Find where the given text appears and provide that cell's center as [X, Y] coordinate. 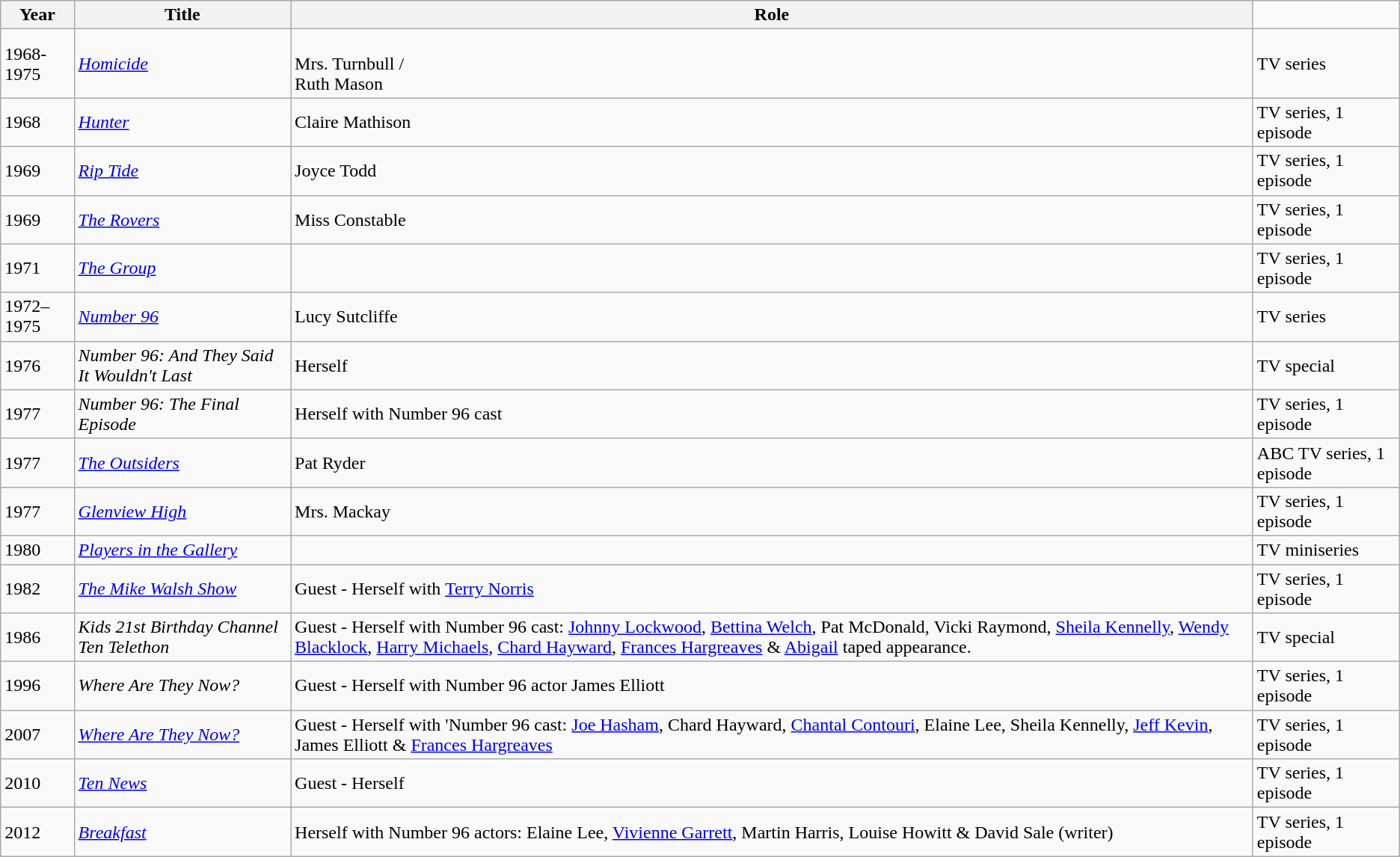
1976 [37, 365]
Guest - Herself [772, 784]
Number 96: And They Said It Wouldn't Last [182, 365]
Number 96 [182, 317]
Miss Constable [772, 220]
Hunter [182, 123]
Breakfast [182, 832]
The Mike Walsh Show [182, 588]
Joyce Todd [772, 171]
Players in the Gallery [182, 550]
Ten News [182, 784]
1972–1975 [37, 317]
The Outsiders [182, 462]
1980 [37, 550]
Title [182, 15]
Rip Tide [182, 171]
1968-1975 [37, 64]
Pat Ryder [772, 462]
Number 96: The Final Episode [182, 414]
2012 [37, 832]
The Rovers [182, 220]
Herself [772, 365]
Mrs. Turnbull /Ruth Mason [772, 64]
Herself with Number 96 cast [772, 414]
1986 [37, 637]
Homicide [182, 64]
Lucy Sutcliffe [772, 317]
Guest - Herself with Number 96 actor James Elliott [772, 686]
ABC TV series, 1 episode [1326, 462]
Herself with Number 96 actors: Elaine Lee, Vivienne Garrett, Martin Harris, Louise Howitt & David Sale (writer) [772, 832]
1971 [37, 268]
Glenview High [182, 512]
1982 [37, 588]
Year [37, 15]
Role [772, 15]
Guest - Herself with Terry Norris [772, 588]
2007 [37, 734]
The Group [182, 268]
Mrs. Mackay [772, 512]
Kids 21st Birthday Channel Ten Telethon [182, 637]
1996 [37, 686]
Claire Mathison [772, 123]
1968 [37, 123]
2010 [37, 784]
TV miniseries [1326, 550]
